Output the (x, y) coordinate of the center of the cell containing the given text.  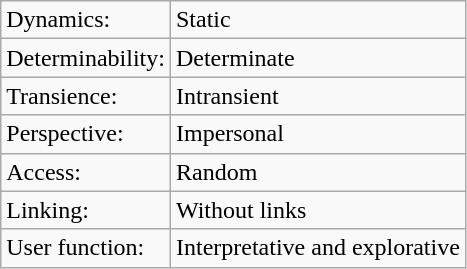
Transience: (86, 96)
Access: (86, 172)
Interpretative and explorative (318, 248)
Static (318, 20)
Determinability: (86, 58)
Dynamics: (86, 20)
Determinate (318, 58)
Impersonal (318, 134)
Perspective: (86, 134)
Random (318, 172)
Intransient (318, 96)
User function: (86, 248)
Without links (318, 210)
Linking: (86, 210)
